For the text-containing cell, return its midpoint in (X, Y) coordinate format. 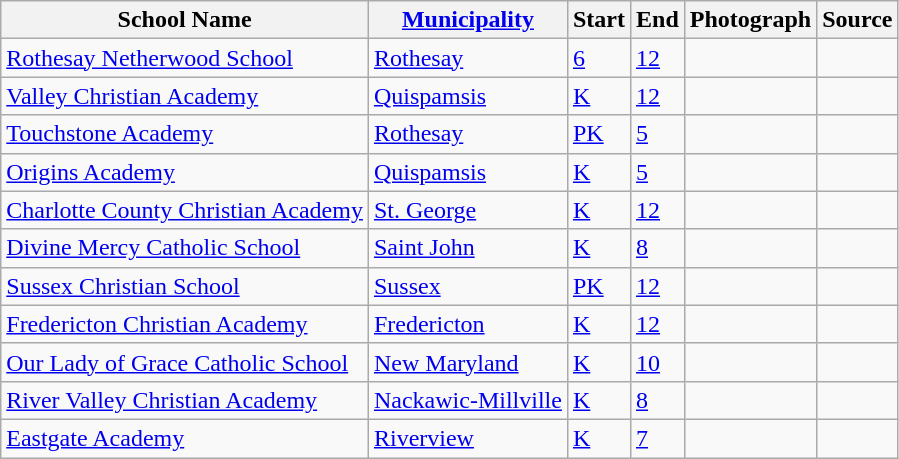
Rothesay Netherwood School (185, 58)
10 (657, 362)
Sussex (468, 286)
St. George (468, 210)
Charlotte County Christian Academy (185, 210)
New Maryland (468, 362)
Eastgate Academy (185, 438)
End (657, 20)
Municipality (468, 20)
Fredericton Christian Academy (185, 324)
Origins Academy (185, 172)
Riverview (468, 438)
Sussex Christian School (185, 286)
Nackawic-Millville (468, 400)
School Name (185, 20)
Touchstone Academy (185, 134)
Saint John (468, 248)
6 (598, 58)
Fredericton (468, 324)
River Valley Christian Academy (185, 400)
Photograph (750, 20)
Divine Mercy Catholic School (185, 248)
Start (598, 20)
Our Lady of Grace Catholic School (185, 362)
Source (858, 20)
Valley Christian Academy (185, 96)
7 (657, 438)
